Output the [X, Y] coordinate of the center of the cell containing the given text.  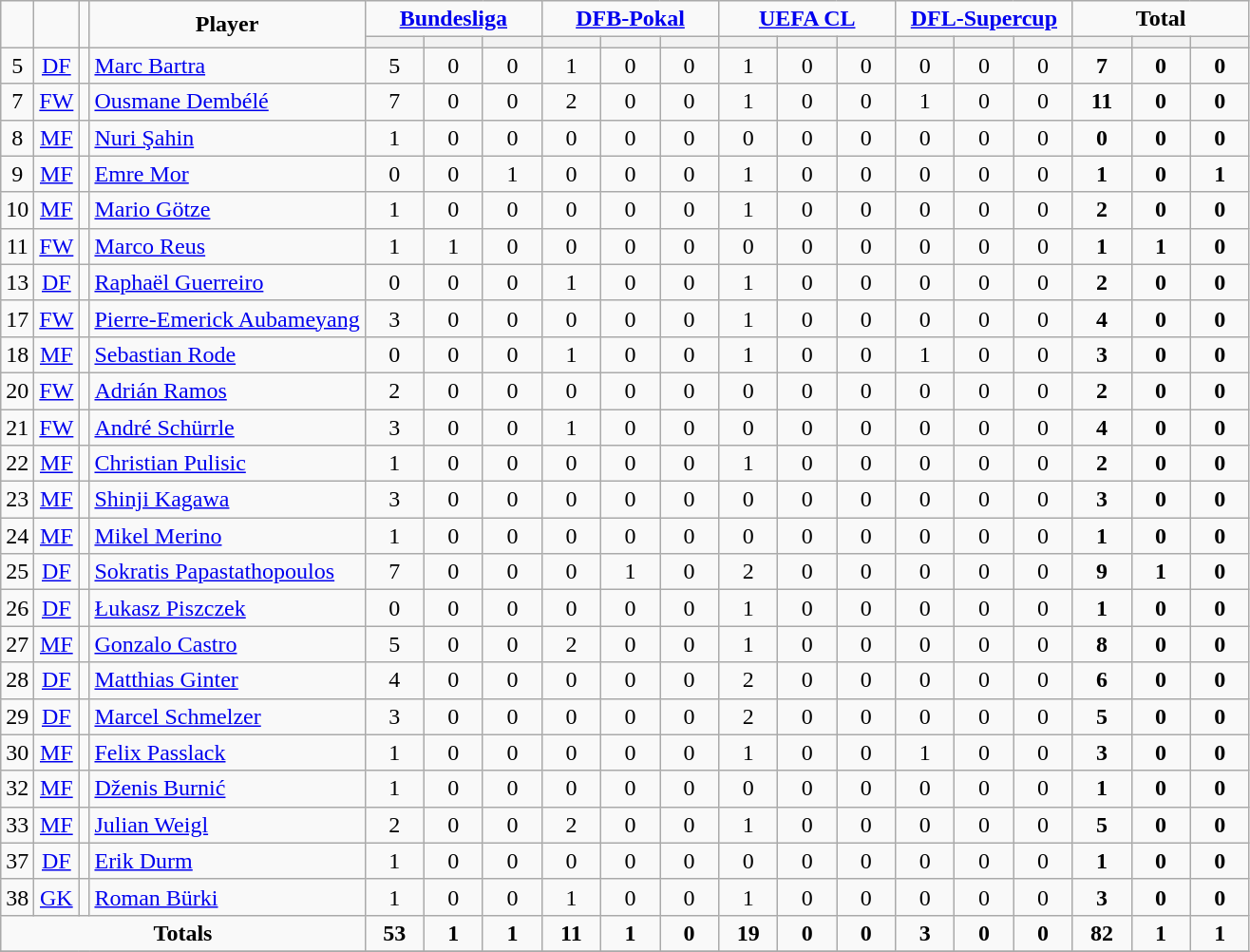
24 [17, 536]
Christian Pulisic [227, 464]
18 [17, 354]
UEFA CL [807, 19]
28 [17, 680]
30 [17, 752]
27 [17, 644]
26 [17, 608]
Sebastian Rode [227, 354]
13 [17, 282]
Pierre-Emerick Aubameyang [227, 318]
19 [748, 933]
Matthias Ginter [227, 680]
23 [17, 500]
Łukasz Piszczek [227, 608]
10 [17, 210]
6 [1102, 680]
Mario Götze [227, 210]
Sokratis Papastathopoulos [227, 572]
21 [17, 427]
25 [17, 572]
Mikel Merino [227, 536]
Nuri Şahin [227, 138]
Raphaël Guerreiro [227, 282]
17 [17, 318]
20 [17, 390]
Emre Mor [227, 174]
GK [57, 897]
22 [17, 464]
DFL-Supercup [984, 19]
Marco Reus [227, 246]
Roman Bürki [227, 897]
DFB-Pokal [630, 19]
Julian Weigl [227, 825]
Ousmane Dembélé [227, 102]
29 [17, 716]
Shinji Kagawa [227, 500]
32 [17, 789]
Player [227, 25]
Marc Bartra [227, 66]
Felix Passlack [227, 752]
Totals [182, 933]
33 [17, 825]
37 [17, 861]
Adrián Ramos [227, 390]
38 [17, 897]
André Schürrle [227, 427]
Bundesliga [453, 19]
Total [1161, 19]
82 [1102, 933]
Dženis Burnić [227, 789]
53 [394, 933]
Marcel Schmelzer [227, 716]
Gonzalo Castro [227, 644]
Erik Durm [227, 861]
